Find where the given text appears and provide that cell's center as (x, y) coordinate. 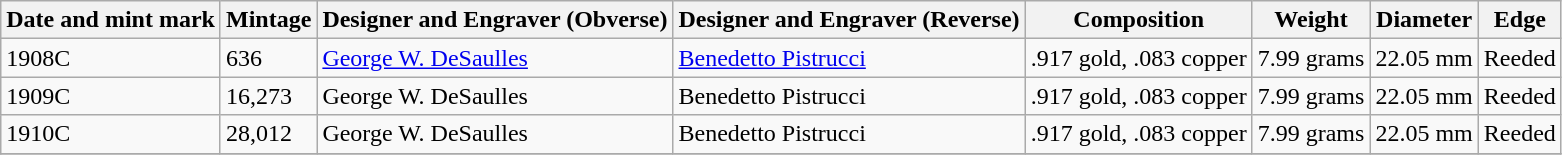
28,012 (268, 134)
Composition (1138, 20)
636 (268, 58)
1910C (111, 134)
1909C (111, 96)
Designer and Engraver (Obverse) (495, 20)
Date and mint mark (111, 20)
Designer and Engraver (Reverse) (849, 20)
16,273 (268, 96)
1908C (111, 58)
Weight (1311, 20)
Mintage (268, 20)
Edge (1520, 20)
Diameter (1424, 20)
